Determine the [x, y] coordinate at the center of the cell enclosing the given text.  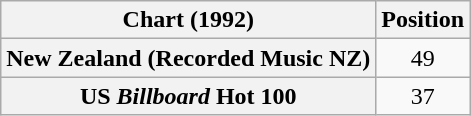
US Billboard Hot 100 [188, 96]
37 [423, 96]
Chart (1992) [188, 20]
Position [423, 20]
49 [423, 58]
New Zealand (Recorded Music NZ) [188, 58]
